Return the [x, y] coordinate for the center point of the cell that contains the specified text.  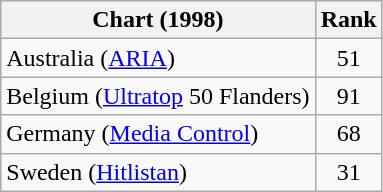
31 [348, 172]
68 [348, 134]
Australia (ARIA) [158, 58]
Chart (1998) [158, 20]
Germany (Media Control) [158, 134]
91 [348, 96]
Rank [348, 20]
Sweden (Hitlistan) [158, 172]
51 [348, 58]
Belgium (Ultratop 50 Flanders) [158, 96]
